Determine the (x, y) coordinate at the center of the cell enclosing the given text.  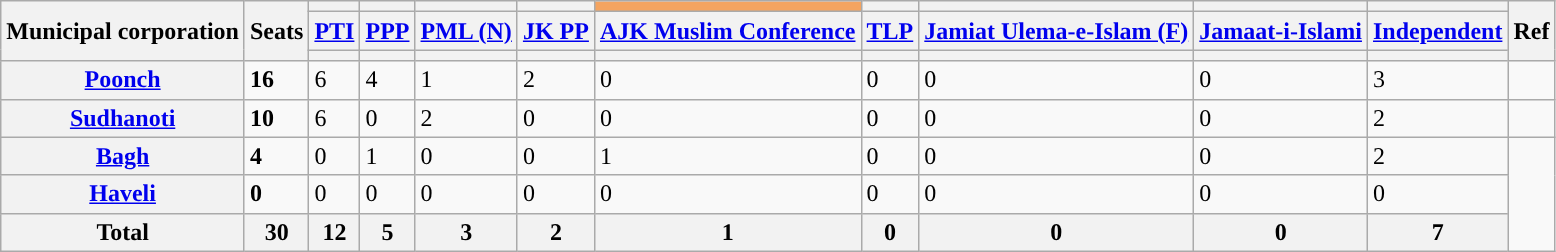
10 (276, 118)
PML (N) (466, 31)
Haveli (123, 194)
Ref (1532, 31)
Poonch (123, 80)
Bagh (123, 156)
JK PP (556, 31)
30 (276, 232)
16 (276, 80)
5 (388, 232)
PPP (388, 31)
7 (1437, 232)
12 (334, 232)
Jamaat-i-Islami (1281, 31)
Sudhanoti (123, 118)
PTI (334, 31)
Seats (276, 31)
Total (123, 232)
AJK Muslim Conference (728, 31)
Independent (1437, 31)
Municipal corporation (123, 31)
Jamiat Ulema-e-Islam (F) (1056, 31)
TLP (890, 31)
